Determine the [x, y] coordinate at the center of the cell enclosing the given text.  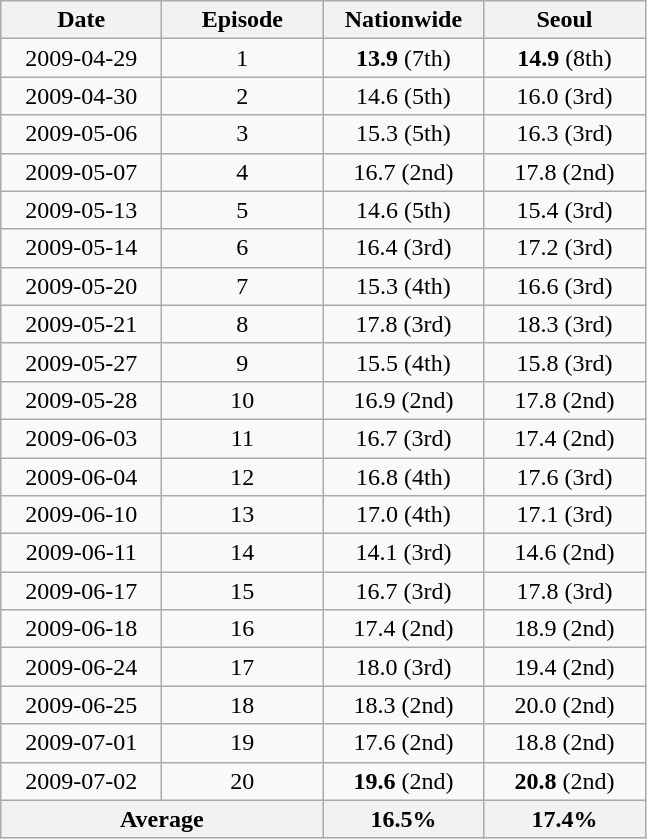
10 [242, 400]
2009-07-02 [82, 781]
2009-06-03 [82, 438]
15.3 (5th) [404, 134]
13.9 (7th) [404, 58]
19.6 (2nd) [404, 781]
4 [242, 172]
18.8 (2nd) [564, 743]
15.3 (4th) [404, 286]
2009-04-29 [82, 58]
18.3 (2nd) [404, 705]
15.8 (3rd) [564, 362]
2009-04-30 [82, 96]
14.6 (2nd) [564, 553]
15 [242, 591]
5 [242, 210]
2009-05-28 [82, 400]
20 [242, 781]
18.0 (3rd) [404, 667]
15.4 (3rd) [564, 210]
2009-05-14 [82, 248]
2009-06-17 [82, 591]
7 [242, 286]
19 [242, 743]
2009-06-18 [82, 629]
16.9 (2nd) [404, 400]
17.6 (3rd) [564, 477]
2009-06-04 [82, 477]
14.1 (3rd) [404, 553]
2009-05-21 [82, 324]
2009-06-10 [82, 515]
Seoul [564, 20]
6 [242, 248]
20.8 (2nd) [564, 781]
16.6 (3rd) [564, 286]
12 [242, 477]
2 [242, 96]
13 [242, 515]
2009-07-01 [82, 743]
2009-05-13 [82, 210]
16.8 (4th) [404, 477]
14 [242, 553]
2009-05-20 [82, 286]
17.2 (3rd) [564, 248]
Date [82, 20]
11 [242, 438]
Nationwide [404, 20]
17.0 (4th) [404, 515]
2009-06-11 [82, 553]
2009-06-25 [82, 705]
17.1 (3rd) [564, 515]
9 [242, 362]
18 [242, 705]
14.9 (8th) [564, 58]
18.3 (3rd) [564, 324]
16.0 (3rd) [564, 96]
18.9 (2nd) [564, 629]
Episode [242, 20]
1 [242, 58]
2009-05-06 [82, 134]
8 [242, 324]
17 [242, 667]
20.0 (2nd) [564, 705]
16 [242, 629]
16.4 (3rd) [404, 248]
15.5 (4th) [404, 362]
16.7 (2nd) [404, 172]
2009-05-27 [82, 362]
16.3 (3rd) [564, 134]
3 [242, 134]
19.4 (2nd) [564, 667]
17.6 (2nd) [404, 743]
Average [162, 819]
2009-06-24 [82, 667]
16.5% [404, 819]
17.4% [564, 819]
2009-05-07 [82, 172]
